Determine the (x, y) coordinate at the center of the cell enclosing the given text.  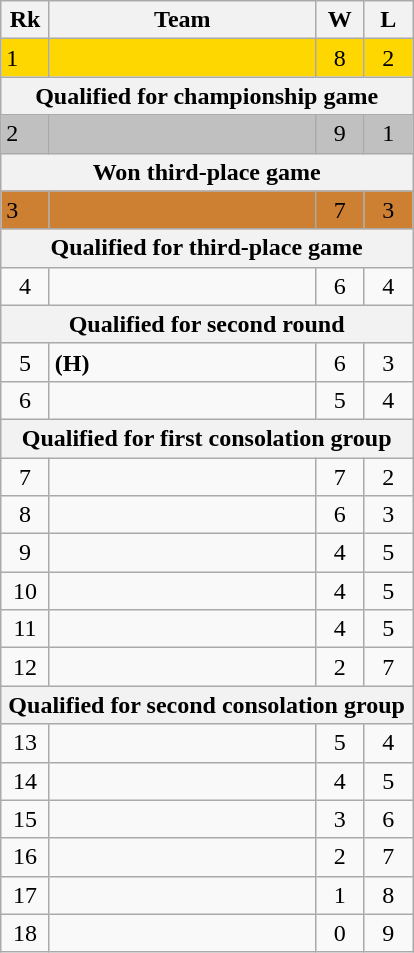
Team (182, 20)
Qualified for championship game (207, 96)
Qualified for third-place game (207, 248)
W (340, 20)
16 (26, 857)
12 (26, 667)
Qualified for first consolation group (207, 438)
Qualified for second consolation group (207, 705)
15 (26, 819)
11 (26, 629)
Won third-place game (207, 172)
17 (26, 895)
14 (26, 781)
13 (26, 743)
Rk (26, 20)
L (388, 20)
(H) (182, 362)
18 (26, 933)
10 (26, 591)
0 (340, 933)
Qualified for second round (207, 324)
